Output the [x, y] coordinate of the center of the cell containing the given text.  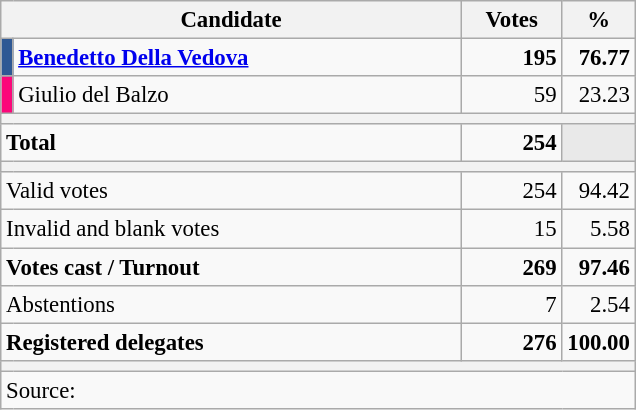
Registered delegates [232, 342]
100.00 [598, 342]
Valid votes [232, 191]
Giulio del Balzo [237, 95]
15 [512, 229]
Votes cast / Turnout [232, 267]
Abstentions [232, 304]
Invalid and blank votes [232, 229]
76.77 [598, 58]
269 [512, 267]
Benedetto Della Vedova [237, 58]
195 [512, 58]
% [598, 20]
23.23 [598, 95]
Source: [318, 390]
Total [232, 143]
7 [512, 304]
Candidate [232, 20]
59 [512, 95]
94.42 [598, 191]
Votes [512, 20]
97.46 [598, 267]
5.58 [598, 229]
276 [512, 342]
2.54 [598, 304]
